For the text-containing cell, return its midpoint in [x, y] coordinate format. 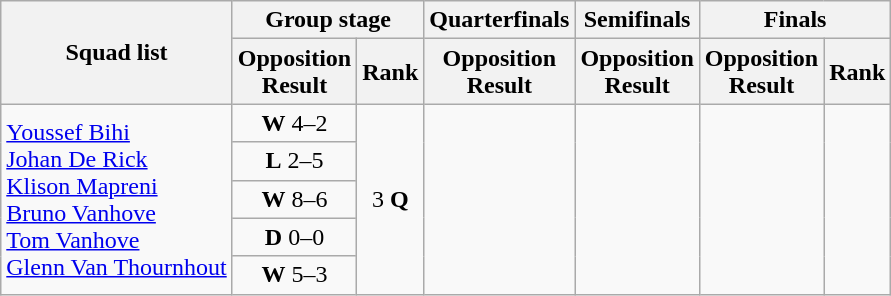
D 0–0 [294, 237]
W 5–3 [294, 275]
Semifinals [637, 20]
Quarterfinals [500, 20]
W 8–6 [294, 199]
L 2–5 [294, 161]
W 4–2 [294, 123]
3 Q [390, 199]
Squad list [116, 52]
Finals [795, 20]
Youssef BihiJohan De RickKlison MapreniBruno VanhoveTom VanhoveGlenn Van Thournhout [116, 199]
Group stage [328, 20]
